Find where the given text appears and provide that cell's center as [X, Y] coordinate. 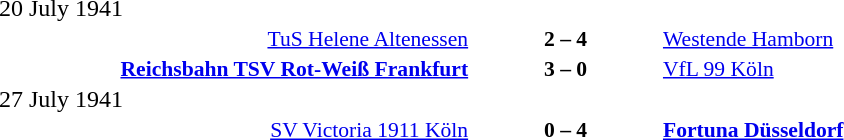
3 – 0 [566, 68]
2 – 4 [566, 38]
